Capture the cell that displays the provided text and extract its [x, y] central coordinate. 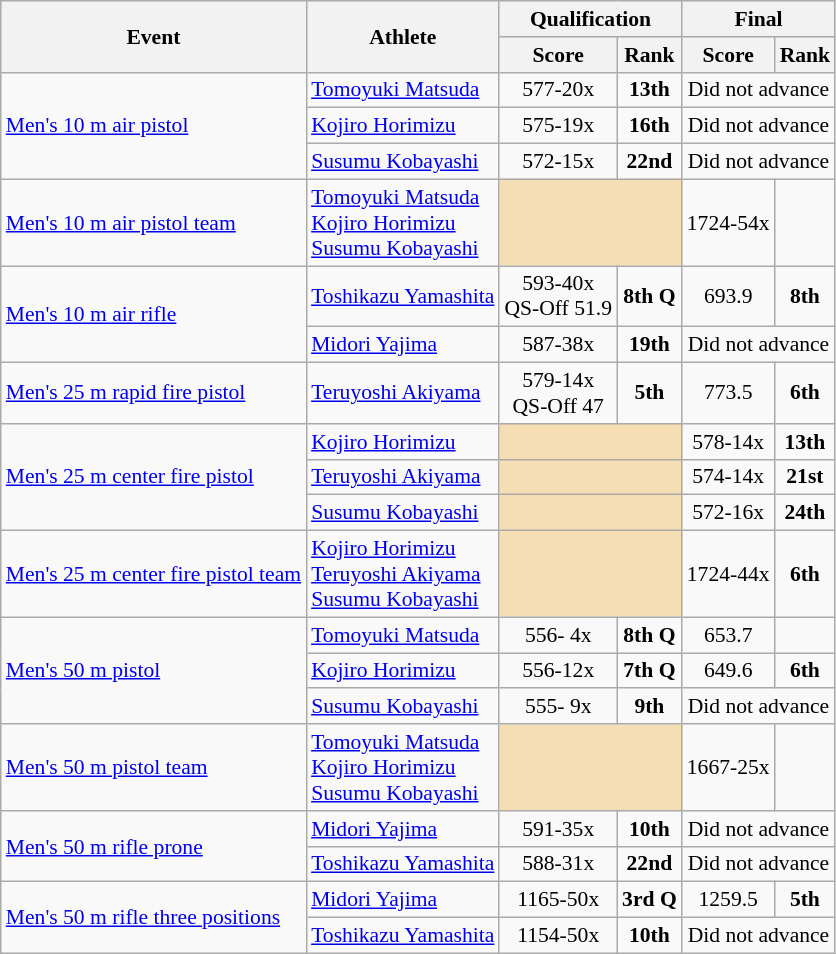
1724-54x [728, 222]
575-19x [558, 126]
Men's 50 m rifle three positions [154, 918]
16th [650, 126]
593-40xQS-Off 51.9 [558, 296]
Final [758, 19]
587-38x [558, 345]
555- 9x [558, 707]
591-35x [558, 829]
572-16x [728, 513]
577-20x [558, 90]
Men's 50 m pistol team [154, 768]
773.5 [728, 394]
Men's 25 m center fire pistol [154, 478]
Men's 50 m pistol [154, 670]
Men's 10 m air pistol [154, 126]
Athlete [402, 36]
21st [806, 477]
Qualification [590, 19]
693.9 [728, 296]
556-12x [558, 671]
1259.5 [728, 900]
649.6 [728, 671]
1667-25x [728, 768]
578-14x [728, 442]
Men's 10 m air pistol team [154, 222]
574-14x [728, 477]
Men's 10 m air rifle [154, 314]
653.7 [728, 635]
8th [806, 296]
572-15x [558, 162]
Men's 25 m rapid fire pistol [154, 394]
7th Q [650, 671]
1165-50x [558, 900]
3rd Q [650, 900]
Men's 25 m center fire pistol team [154, 574]
24th [806, 513]
9th [650, 707]
19th [650, 345]
556- 4x [558, 635]
Men's 50 m rifle prone [154, 846]
Event [154, 36]
1154-50x [558, 936]
579-14xQS-Off 47 [558, 394]
Kojiro HorimizuTeruyoshi AkiyamaSusumu Kobayashi [402, 574]
588-31x [558, 864]
1724-44x [728, 574]
